Detect which cell encompasses the target text, then output its [x, y] center coordinate. 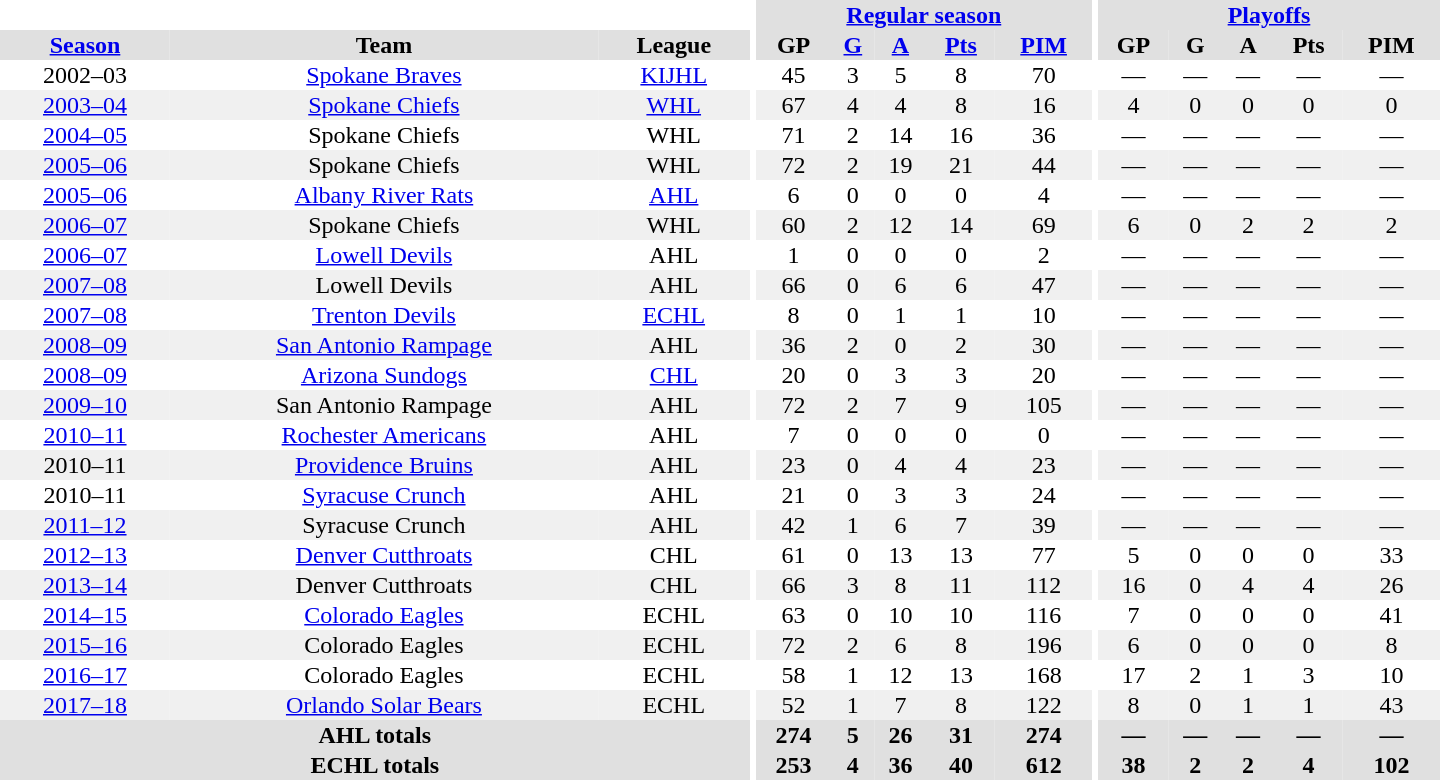
17 [1134, 675]
Arizona Sundogs [384, 375]
Playoffs [1269, 15]
2003–04 [85, 105]
KIJHL [674, 75]
63 [793, 615]
58 [793, 675]
Albany River Rats [384, 195]
33 [1392, 555]
Providence Bruins [384, 465]
196 [1044, 645]
Regular season [924, 15]
38 [1134, 765]
9 [961, 405]
42 [793, 525]
41 [1392, 615]
League [674, 45]
2017–18 [85, 705]
11 [961, 585]
24 [1044, 495]
40 [961, 765]
105 [1044, 405]
67 [793, 105]
612 [1044, 765]
2002–03 [85, 75]
47 [1044, 285]
69 [1044, 225]
44 [1044, 165]
168 [1044, 675]
2015–16 [85, 645]
2013–14 [85, 585]
116 [1044, 615]
39 [1044, 525]
Trenton Devils [384, 315]
Season [85, 45]
30 [1044, 345]
61 [793, 555]
112 [1044, 585]
Orlando Solar Bears [384, 705]
122 [1044, 705]
2004–05 [85, 135]
2011–12 [85, 525]
31 [961, 735]
2009–10 [85, 405]
Spokane Braves [384, 75]
19 [900, 165]
253 [793, 765]
71 [793, 135]
52 [793, 705]
2012–13 [85, 555]
ECHL totals [375, 765]
60 [793, 225]
2016–17 [85, 675]
77 [1044, 555]
102 [1392, 765]
70 [1044, 75]
Team [384, 45]
AHL totals [375, 735]
43 [1392, 705]
2014–15 [85, 615]
Rochester Americans [384, 435]
45 [793, 75]
